Find where the given text appears and provide that cell's center as [x, y] coordinate. 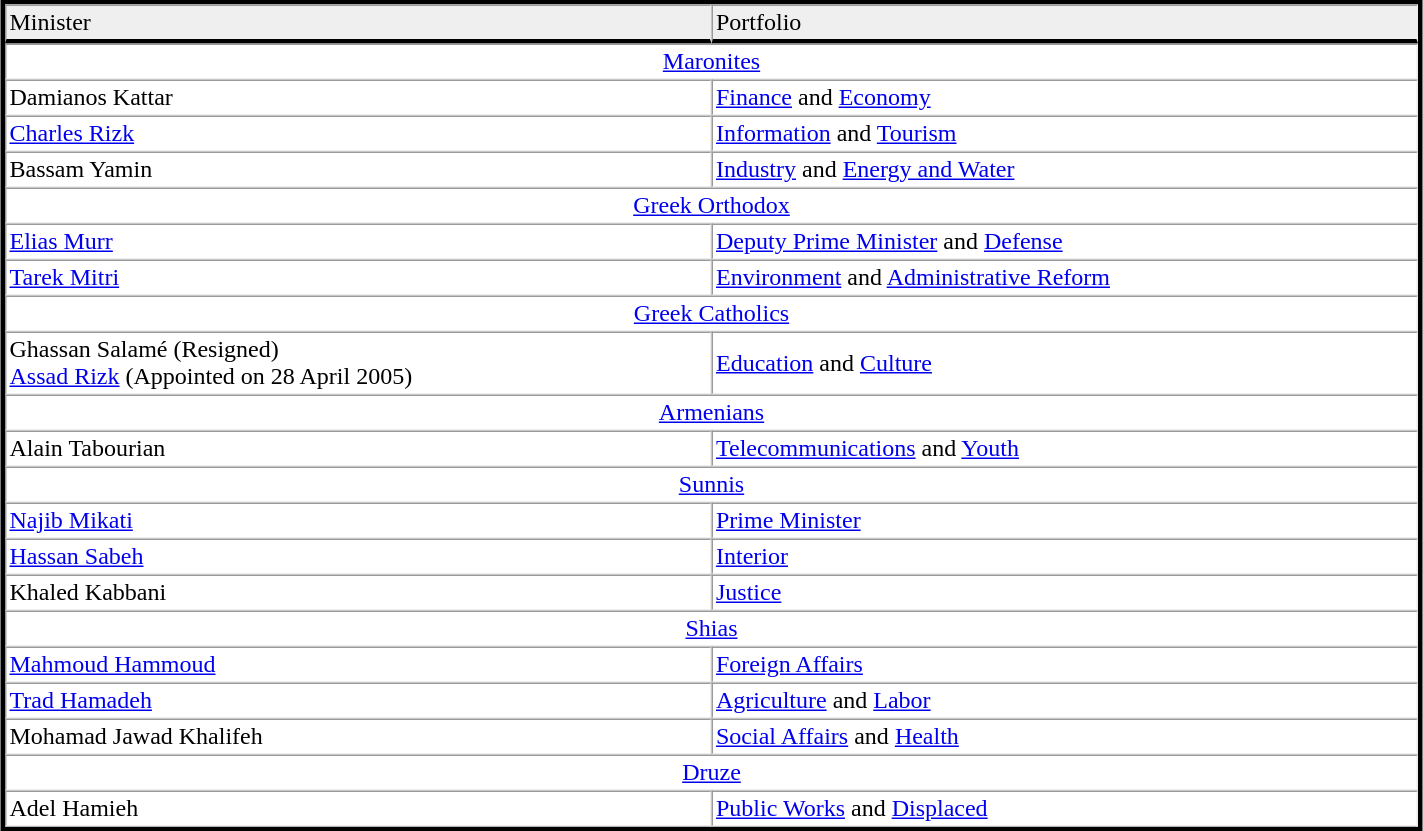
Greek Orthodox [712, 206]
Industry and Energy and Water [1065, 170]
Hassan Sabeh [358, 556]
Greek Catholics [712, 314]
Ghassan Salamé (Resigned)Assad Rizk (Appointed on 28 April 2005) [358, 364]
Charles Rizk [358, 134]
Najib Mikati [358, 520]
Justice [1065, 592]
Khaled Kabbani [358, 592]
Sunnis [712, 484]
Bassam Yamin [358, 170]
Education and Culture [1065, 364]
Minister [358, 24]
Finance and Economy [1065, 98]
Trad Hamadeh [358, 700]
Deputy Prime Minister and Defense [1065, 242]
Prime Minister [1065, 520]
Agriculture and Labor [1065, 700]
Alain Tabourian [358, 448]
Foreign Affairs [1065, 664]
Adel Hamieh [358, 808]
Information and Tourism [1065, 134]
Interior [1065, 556]
Social Affairs and Health [1065, 736]
Environment and Administrative Reform [1065, 278]
Damianos Kattar [358, 98]
Maronites [712, 62]
Elias Murr [358, 242]
Public Works and Displaced [1065, 808]
Telecommunications and Youth [1065, 448]
Portfolio [1065, 24]
Druze [712, 772]
Mohamad Jawad Khalifeh [358, 736]
Tarek Mitri [358, 278]
Armenians [712, 412]
Shias [712, 628]
Mahmoud Hammoud [358, 664]
